Detect which cell encompasses the target text, then output its (X, Y) center coordinate. 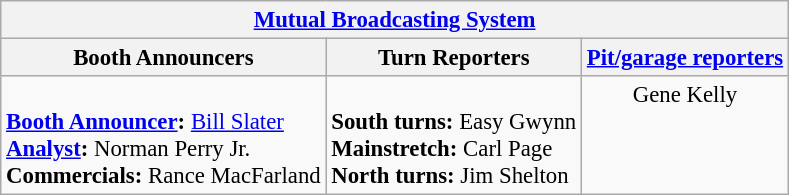
Pit/garage reporters (686, 58)
Gene Kelly (686, 136)
Turn Reporters (454, 58)
Booth Announcer: Bill Slater Analyst: Norman Perry Jr. Commercials: Rance MacFarland (164, 136)
Booth Announcers (164, 58)
Mutual Broadcasting System (395, 20)
South turns: Easy Gwynn Mainstretch: Carl Page North turns: Jim Shelton (454, 136)
